Search for the cell housing the specified text and yield its (x, y) center coordinate. 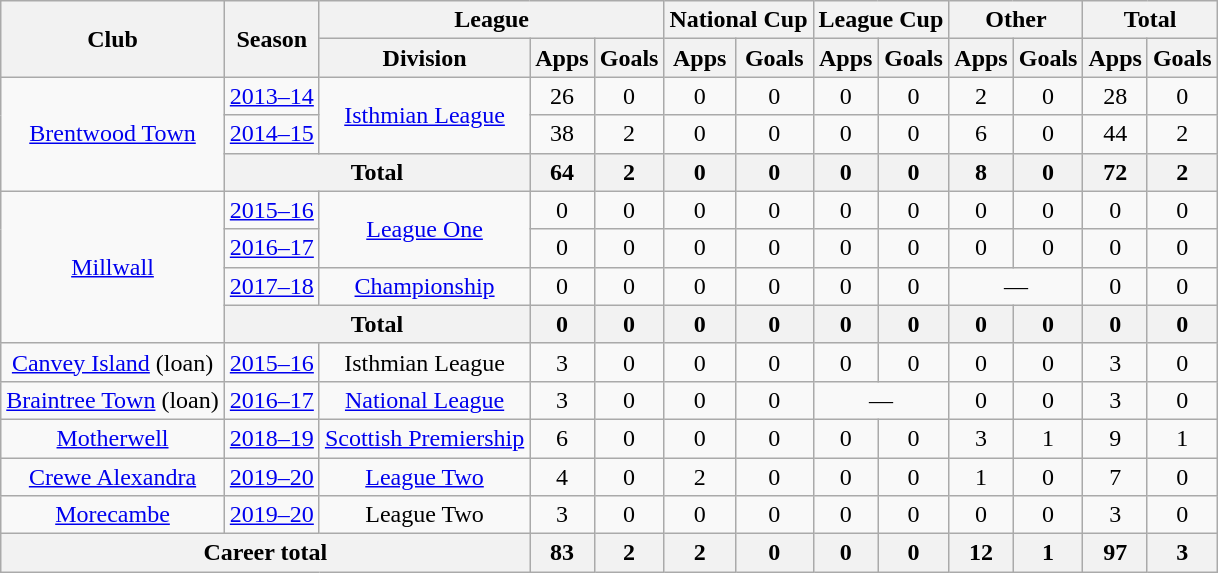
Crewe Alexandra (113, 477)
Career total (266, 553)
72 (1115, 172)
Millwall (113, 267)
2018–19 (272, 438)
National League (424, 400)
Scottish Premiership (424, 438)
Canvey Island (loan) (113, 362)
97 (1115, 553)
National Cup (738, 20)
League (492, 20)
2014–15 (272, 134)
Motherwell (113, 438)
83 (562, 553)
League One (424, 229)
Championship (424, 286)
Morecambe (113, 515)
64 (562, 172)
9 (1115, 438)
38 (562, 134)
Other (1016, 20)
Brentwood Town (113, 134)
Club (113, 39)
8 (981, 172)
2013–14 (272, 96)
2017–18 (272, 286)
28 (1115, 96)
4 (562, 477)
Division (424, 58)
Season (272, 39)
12 (981, 553)
Braintree Town (loan) (113, 400)
7 (1115, 477)
League Cup (881, 20)
26 (562, 96)
44 (1115, 134)
